Return [X, Y] of the center of cell containing provided text 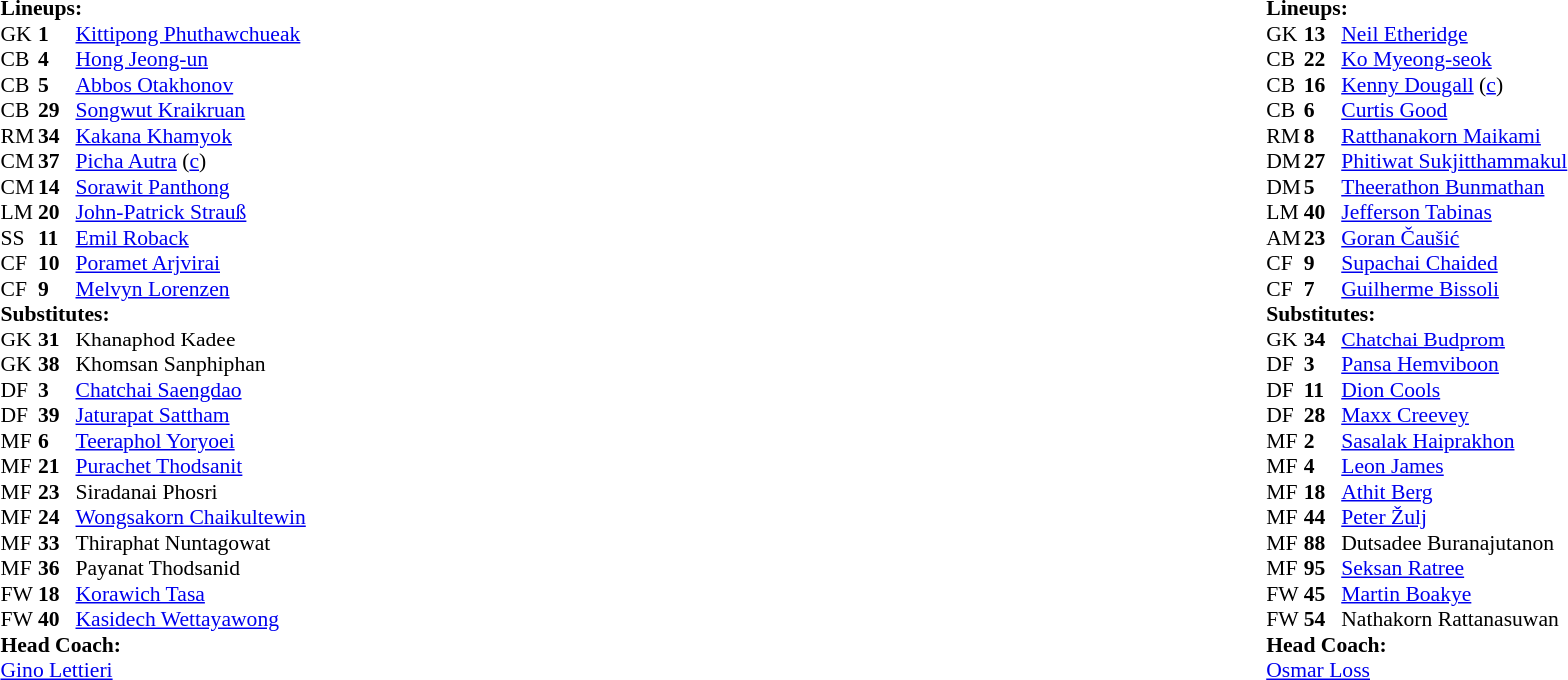
Supachai Chaided [1454, 263]
Chatchai Budprom [1454, 340]
16 [1323, 85]
Dion Cools [1454, 390]
21 [57, 466]
8 [1323, 136]
Khanaphod Kadee [191, 340]
28 [1323, 416]
Jaturapat Sattham [191, 416]
Purachet Thodsanit [191, 466]
Abbos Otakhonov [191, 85]
13 [1323, 34]
Pansa Hemviboon [1454, 364]
Melvyn Lorenzen [191, 289]
Thiraphat Nuntagowat [191, 543]
24 [57, 518]
95 [1323, 568]
38 [57, 364]
Curtis Good [1454, 111]
Songwut Kraikruan [191, 111]
Hong Jeong-un [191, 59]
39 [57, 416]
Peter Žulj [1454, 518]
Korawich Tasa [191, 594]
Martin Boakye [1454, 594]
Kakana Khamyok [191, 136]
Emil Roback [191, 238]
54 [1323, 620]
37 [57, 161]
22 [1323, 59]
Poramet Arjvirai [191, 263]
SS [19, 238]
Siradanai Phosri [191, 492]
Leon James [1454, 466]
Chatchai Saengdao [191, 390]
Sorawit Panthong [191, 187]
Phitiwat Sukjitthammakul [1454, 161]
Athit Berg [1454, 492]
44 [1323, 518]
Payanat Thodsanid [191, 568]
29 [57, 111]
Kenny Dougall (c) [1454, 85]
Seksan Ratree [1454, 568]
27 [1323, 161]
20 [57, 213]
2 [1323, 441]
Wongsakorn Chaikultewin [191, 518]
33 [57, 543]
Picha Autra (c) [191, 161]
Ko Myeong-seok [1454, 59]
Jefferson Tabinas [1454, 213]
Theerathon Bunmathan [1454, 187]
Ratthanakorn Maikami [1454, 136]
88 [1323, 543]
Goran Čaušić [1454, 238]
AM [1285, 238]
Sasalak Haiprakhon [1454, 441]
Khomsan Sanphiphan [191, 364]
Kittipong Phuthawchueak [191, 34]
Nathakorn Rattanasuwan [1454, 620]
John-Patrick Strauß [191, 213]
31 [57, 340]
Kasidech Wettayawong [191, 620]
Teeraphol Yoryoei [191, 441]
Guilherme Bissoli [1454, 289]
45 [1323, 594]
1 [57, 34]
7 [1323, 289]
36 [57, 568]
Dutsadee Buranajutanon [1454, 543]
Maxx Creevey [1454, 416]
Neil Etheridge [1454, 34]
10 [57, 263]
14 [57, 187]
